Pinpoint the cell where the given text exists, returning its [x, y] midpoint coordinate. 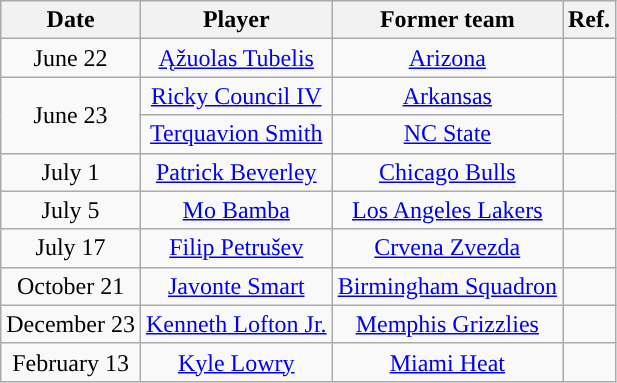
July 1 [71, 172]
Crvena Zvezda [447, 248]
Ref. [588, 20]
Mo Bamba [236, 210]
October 21 [71, 286]
Patrick Beverley [236, 172]
Former team [447, 20]
Kenneth Lofton Jr. [236, 324]
December 23 [71, 324]
Date [71, 20]
Terquavion Smith [236, 134]
July 5 [71, 210]
July 17 [71, 248]
Filip Petrušev [236, 248]
NC State [447, 134]
June 22 [71, 58]
February 13 [71, 362]
Los Angeles Lakers [447, 210]
Memphis Grizzlies [447, 324]
Arizona [447, 58]
June 23 [71, 115]
Birmingham Squadron [447, 286]
Player [236, 20]
Ricky Council IV [236, 96]
Ąžuolas Tubelis [236, 58]
Arkansas [447, 96]
Miami Heat [447, 362]
Javonte Smart [236, 286]
Chicago Bulls [447, 172]
Kyle Lowry [236, 362]
